Output the (x, y) coordinate of the center of the cell containing the given text.  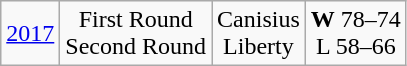
First RoundSecond Round (136, 34)
W 78–74L 58–66 (356, 34)
2017 (30, 34)
CanisiusLiberty (259, 34)
